Pinpoint the cell where the given text exists, returning its (X, Y) midpoint coordinate. 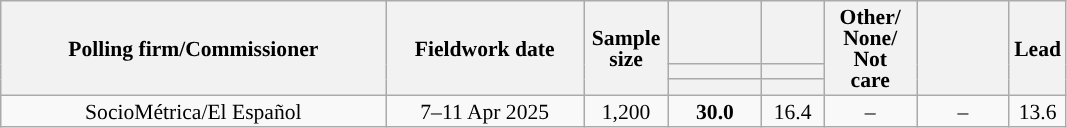
1,200 (626, 110)
30.0 (716, 110)
7–11 Apr 2025 (485, 110)
Sample size (626, 48)
13.6 (1038, 110)
Other/None/Notcare (870, 48)
Polling firm/Commissioner (194, 48)
Fieldwork date (485, 48)
16.4 (792, 110)
Lead (1038, 48)
SocioMétrica/El Español (194, 110)
